Pinpoint the cell where the given text exists, returning its [x, y] midpoint coordinate. 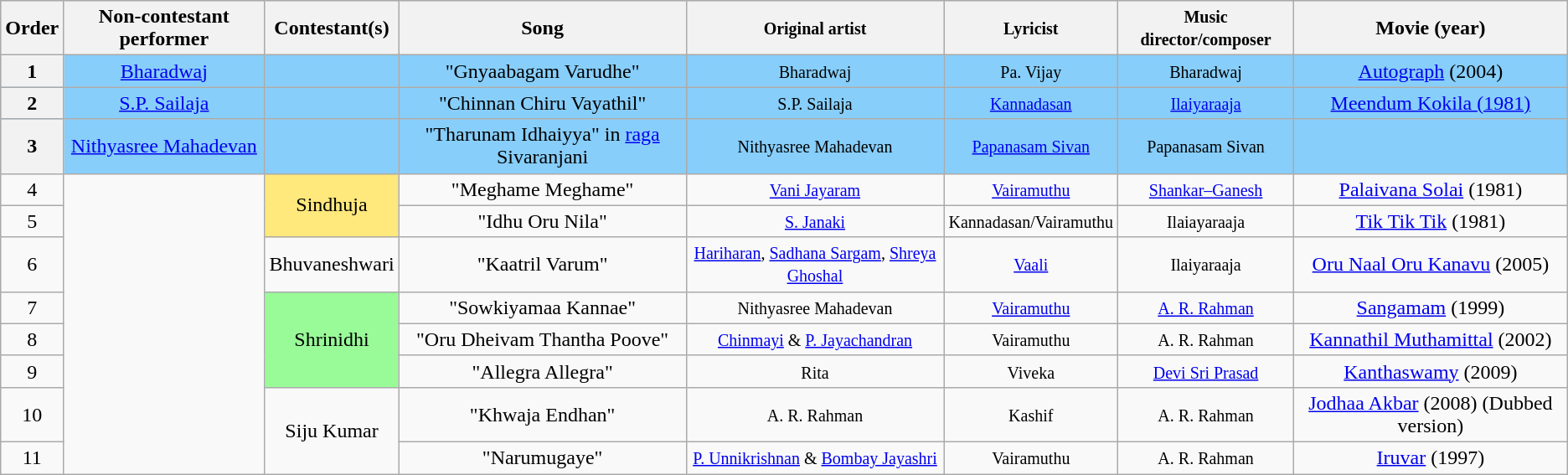
Jodhaa Akbar (2008) (Dubbed version) [1431, 414]
Kashif [1031, 414]
Kannadasan [1031, 103]
9 [32, 371]
Iruvar (1997) [1431, 457]
Autograph (2004) [1431, 71]
Song [543, 28]
"Kaatril Varum" [543, 265]
Ilaiayaraaja [1206, 221]
"Khwaja Endhan" [543, 414]
"Idhu Oru Nila" [543, 221]
4 [32, 189]
"Chinnan Chiru Vayathil" [543, 103]
"Narumugaye" [543, 457]
Shrinidhi [332, 339]
Original artist [815, 28]
Viveka [1031, 371]
"Meghame Meghame" [543, 189]
Meendum Kokila (1981) [1431, 103]
Bhuvaneshwari [332, 265]
Chinmayi & P. Jayachandran [815, 339]
Vaali [1031, 265]
P. Unnikrishnan & Bombay Jayashri [815, 457]
2 [32, 103]
"Oru Dheivam Thantha Poove" [543, 339]
Sangamam (1999) [1431, 307]
Order [32, 28]
"Allegra Allegra" [543, 371]
10 [32, 414]
3 [32, 146]
5 [32, 221]
Shankar–Ganesh [1206, 189]
Contestant(s) [332, 28]
Tik Tik Tik (1981) [1431, 221]
S. Janaki [815, 221]
"Gnyaabagam Varudhe" [543, 71]
Music director/composer [1206, 28]
Kannadasan/Vairamuthu [1031, 221]
Siju Kumar [332, 431]
Rita [815, 371]
1 [32, 71]
Vani Jayaram [815, 189]
"Sowkiyamaa Kannae" [543, 307]
Kanthaswamy (2009) [1431, 371]
Devi Sri Prasad [1206, 371]
Pa. Vijay [1031, 71]
Kannathil Muthamittal (2002) [1431, 339]
Movie (year) [1431, 28]
Non-contestant performer [164, 28]
11 [32, 457]
8 [32, 339]
Oru Naal Oru Kanavu (2005) [1431, 265]
Hariharan, Sadhana Sargam, Shreya Ghoshal [815, 265]
Lyricist [1031, 28]
7 [32, 307]
6 [32, 265]
Sindhuja [332, 205]
"Tharunam Idhaiyya" in raga Sivaranjani [543, 146]
Palaivana Solai (1981) [1431, 189]
